Detect which cell encompasses the target text, then output its [x, y] center coordinate. 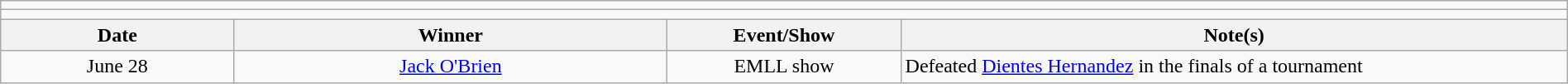
June 28 [117, 67]
Defeated Dientes Hernandez in the finals of a tournament [1234, 67]
EMLL show [784, 67]
Date [117, 35]
Winner [451, 35]
Jack O'Brien [451, 67]
Note(s) [1234, 35]
Event/Show [784, 35]
